Return (X, Y) of the center of cell containing provided text 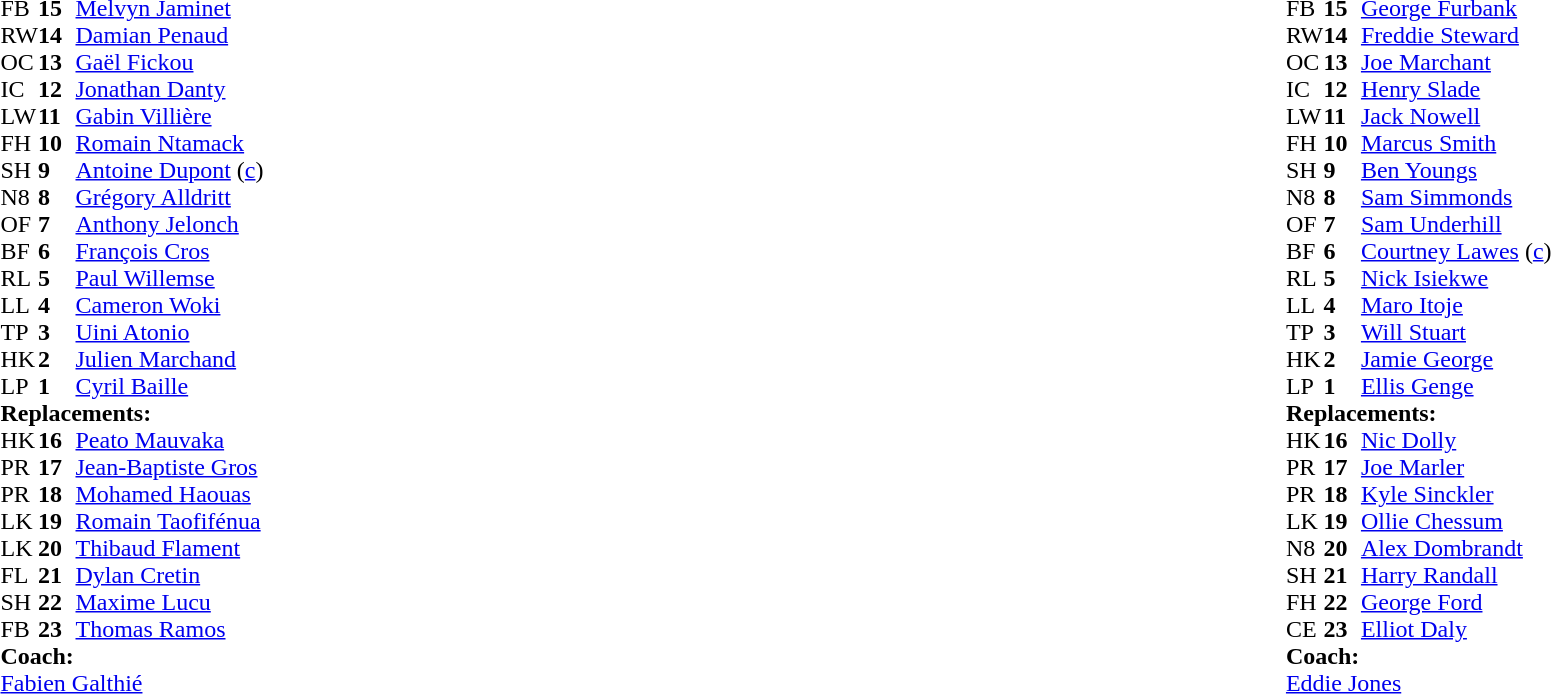
Gabin Villière (170, 116)
Mohamed Haouas (170, 494)
Cyril Baille (170, 386)
Paul Willemse (170, 278)
Maxime Lucu (170, 602)
CE (1305, 630)
Romain Ntamack (170, 144)
Gaël Fickou (170, 62)
Antoine Dupont (c) (170, 170)
Replacements: (132, 414)
Jonathan Danty (170, 90)
FB (19, 630)
Peato Mauvaka (170, 440)
Dylan Cretin (170, 576)
Cameron Woki (170, 306)
FL (19, 576)
François Cros (170, 252)
Julien Marchand (170, 360)
Thibaud Flament (170, 548)
Damian Penaud (170, 36)
Jean-Baptiste Gros (170, 468)
Anthony Jelonch (170, 224)
Romain Taofifénua (170, 522)
Uini Atonio (170, 332)
Thomas Ramos (170, 630)
Coach: (132, 656)
Grégory Alldritt (170, 198)
